Locate the cell with the specified text and output its [X, Y] center coordinate. 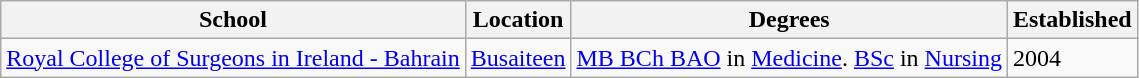
2004 [1072, 58]
MB BCh BAO in Medicine. BSc in Nursing [789, 58]
Location [518, 20]
School [234, 20]
Royal College of Surgeons in Ireland - Bahrain [234, 58]
Degrees [789, 20]
Established [1072, 20]
Busaiteen [518, 58]
